For the text-containing cell, return its midpoint in [x, y] coordinate format. 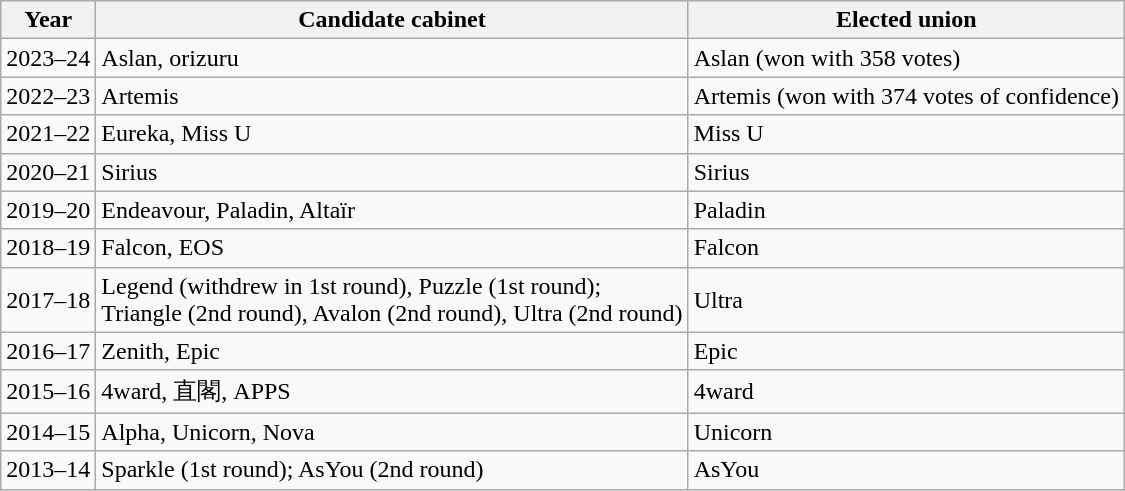
4ward, 直閣, APPS [392, 392]
Epic [906, 351]
4ward [906, 392]
2018–19 [48, 248]
Endeavour, Paladin, Altaïr [392, 210]
Artemis (won with 374 votes of confidence) [906, 96]
Zenith, Epic [392, 351]
2021–22 [48, 134]
2016–17 [48, 351]
Unicorn [906, 432]
Artemis [392, 96]
Candidate cabinet [392, 20]
Aslan, orizuru [392, 58]
Paladin [906, 210]
Falcon [906, 248]
Falcon, EOS [392, 248]
Eureka, Miss U [392, 134]
Alpha, Unicorn, Nova [392, 432]
Year [48, 20]
2013–14 [48, 470]
2017–18 [48, 300]
Miss U [906, 134]
2022–23 [48, 96]
Ultra [906, 300]
AsYou [906, 470]
2015–16 [48, 392]
Sparkle (1st round); AsYou (2nd round) [392, 470]
2020–21 [48, 172]
2023–24 [48, 58]
2014–15 [48, 432]
Elected union [906, 20]
2019–20 [48, 210]
Legend (withdrew in 1st round), Puzzle (1st round);Triangle (2nd round), Avalon (2nd round), Ultra (2nd round) [392, 300]
Aslan (won with 358 votes) [906, 58]
